Capture the cell that displays the provided text and extract its [x, y] central coordinate. 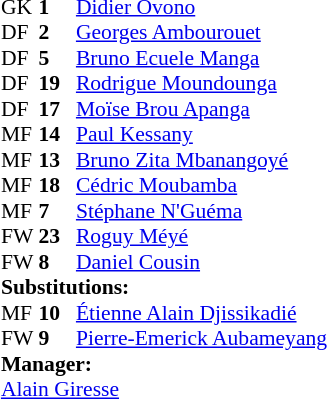
Bruno Zita Mbanangoyé [202, 160]
Substitutions: [164, 287]
Daniel Cousin [202, 262]
2 [57, 33]
Manager: [164, 364]
Rodrigue Moundounga [202, 83]
Paul Kessany [202, 135]
Bruno Ecuele Manga [202, 58]
Étienne Alain Djissikadié [202, 313]
5 [57, 58]
8 [57, 262]
14 [57, 135]
Moïse Brou Apanga [202, 109]
9 [57, 339]
17 [57, 109]
7 [57, 211]
10 [57, 313]
19 [57, 83]
Pierre-Emerick Aubameyang [202, 339]
Cédric Moubamba [202, 185]
18 [57, 185]
Georges Ambourouet [202, 33]
Roguy Méyé [202, 237]
23 [57, 237]
13 [57, 160]
Stéphane N'Guéma [202, 211]
